Output the (X, Y) coordinate of the center of the cell containing the given text.  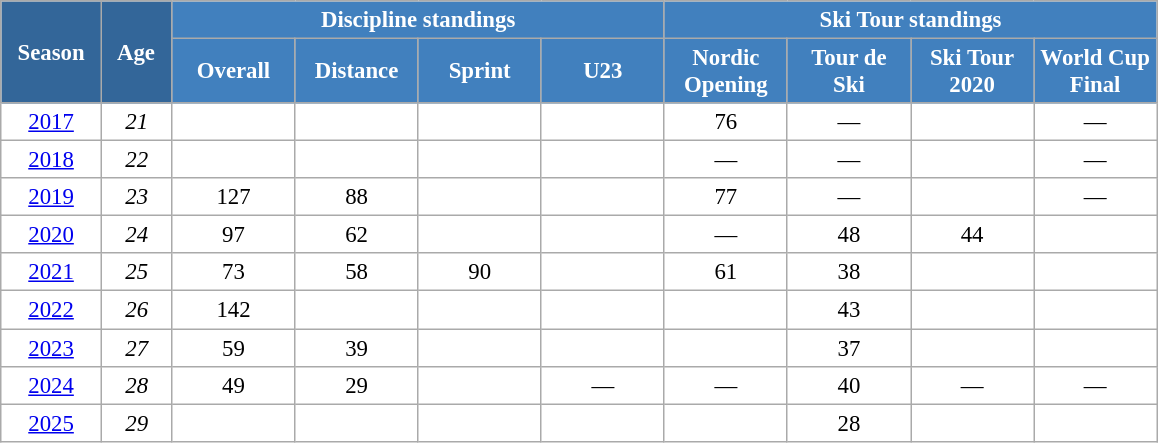
Sprint (480, 72)
2021 (52, 273)
77 (726, 197)
World CupFinal (1096, 72)
23 (136, 197)
Overall (234, 72)
Season (52, 52)
73 (234, 273)
Discipline standings (418, 20)
27 (136, 348)
142 (234, 310)
38 (848, 273)
49 (234, 385)
44 (972, 235)
2020 (52, 235)
2022 (52, 310)
2024 (52, 385)
88 (356, 197)
61 (726, 273)
U23 (602, 72)
Ski Tour standings (910, 20)
48 (848, 235)
62 (356, 235)
2017 (52, 122)
2023 (52, 348)
59 (234, 348)
24 (136, 235)
25 (136, 273)
97 (234, 235)
26 (136, 310)
90 (480, 273)
76 (726, 122)
39 (356, 348)
Distance (356, 72)
Age (136, 52)
37 (848, 348)
Ski Tour2020 (972, 72)
21 (136, 122)
Tour deSki (848, 72)
2018 (52, 160)
43 (848, 310)
NordicOpening (726, 72)
127 (234, 197)
22 (136, 160)
40 (848, 385)
58 (356, 273)
2019 (52, 197)
2025 (52, 423)
